Pinpoint the cell where the given text exists, returning its (X, Y) midpoint coordinate. 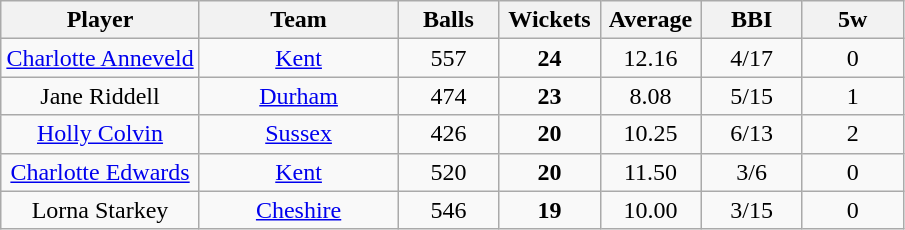
426 (448, 134)
520 (448, 172)
Wickets (550, 20)
24 (550, 58)
19 (550, 210)
5w (852, 20)
546 (448, 210)
8.08 (650, 96)
4/17 (752, 58)
3/15 (752, 210)
Player (100, 20)
474 (448, 96)
3/6 (752, 172)
2 (852, 134)
Durham (298, 96)
Balls (448, 20)
23 (550, 96)
Cheshire (298, 210)
10.25 (650, 134)
Jane Riddell (100, 96)
Charlotte Anneveld (100, 58)
12.16 (650, 58)
Lorna Starkey (100, 210)
Average (650, 20)
Holly Colvin (100, 134)
Team (298, 20)
Sussex (298, 134)
5/15 (752, 96)
6/13 (752, 134)
1 (852, 96)
10.00 (650, 210)
BBI (752, 20)
557 (448, 58)
11.50 (650, 172)
Charlotte Edwards (100, 172)
